Return the [x, y] coordinate for the center point of the cell that contains the specified text.  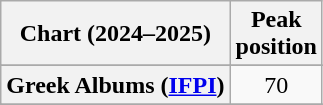
Greek Albums (IFPI) [116, 85]
Chart (2024–2025) [116, 34]
70 [276, 85]
Peakposition [276, 34]
